Detect which cell encompasses the target text, then output its (x, y) center coordinate. 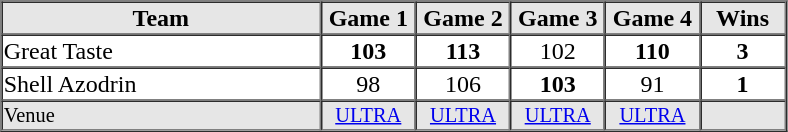
1 (742, 84)
Shell Azodrin (161, 84)
91 (652, 84)
Game 4 (652, 18)
Venue (161, 115)
106 (464, 84)
102 (558, 50)
Wins (742, 18)
3 (742, 50)
Team (161, 18)
Game 2 (464, 18)
110 (652, 50)
113 (464, 50)
98 (368, 84)
Game 1 (368, 18)
Great Taste (161, 50)
Game 3 (558, 18)
